From the cell containing the given text, extract its center point as (X, Y) coordinate. 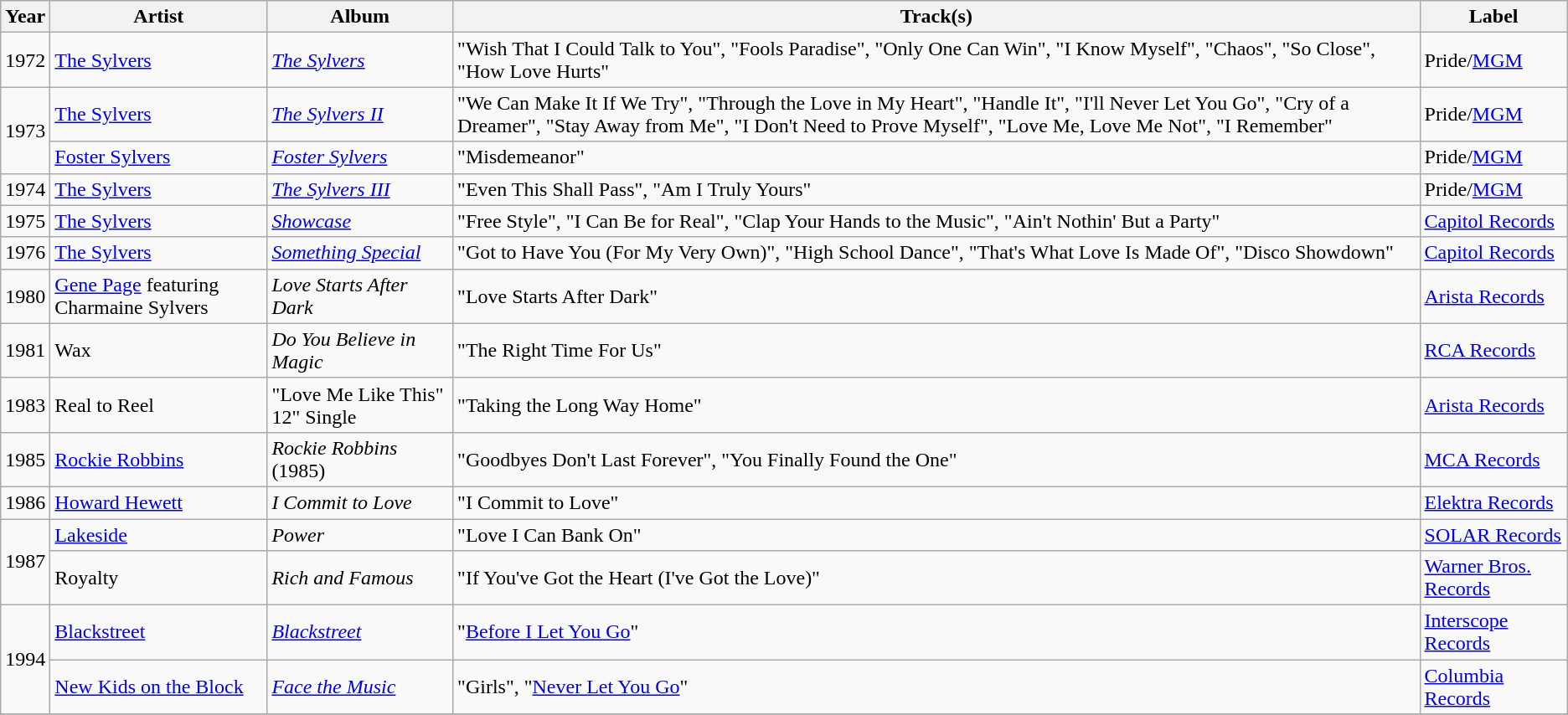
1981 (25, 350)
"Girls", "Never Let You Go" (936, 687)
"Before I Let You Go" (936, 633)
Interscope Records (1493, 633)
SOLAR Records (1493, 535)
RCA Records (1493, 350)
1980 (25, 296)
I Commit to Love (360, 502)
1973 (25, 131)
Face the Music (360, 687)
The Sylvers II (360, 114)
"If You've Got the Heart (I've Got the Love)" (936, 578)
"Taking the Long Way Home" (936, 405)
"The Right Time For Us" (936, 350)
"Got to Have You (For My Very Own)", "High School Dance", "That's What Love Is Made Of", "Disco Showdown" (936, 253)
Artist (159, 17)
New Kids on the Block (159, 687)
MCA Records (1493, 459)
1976 (25, 253)
1983 (25, 405)
"I Commit to Love" (936, 502)
1975 (25, 221)
"Free Style", "I Can Be for Real", "Clap Your Hands to the Music", "Ain't Nothin' But a Party" (936, 221)
Do You Believe in Magic (360, 350)
"Even This Shall Pass", "Am I Truly Yours" (936, 189)
Year (25, 17)
1985 (25, 459)
Warner Bros. Records (1493, 578)
1987 (25, 563)
"Wish That I Could Talk to You", "Fools Paradise", "Only One Can Win", "I Know Myself", "Chaos", "So Close", "How Love Hurts" (936, 60)
Rich and Famous (360, 578)
Columbia Records (1493, 687)
Something Special (360, 253)
Power (360, 535)
1972 (25, 60)
Elektra Records (1493, 502)
Love Starts After Dark (360, 296)
Album (360, 17)
Royalty (159, 578)
"Goodbyes Don't Last Forever", "You Finally Found the One" (936, 459)
Showcase (360, 221)
"Love Me Like This" 12" Single (360, 405)
Gene Page featuring Charmaine Sylvers (159, 296)
1994 (25, 660)
"Love Starts After Dark" (936, 296)
The Sylvers III (360, 189)
Wax (159, 350)
"Misdemeanor" (936, 157)
1986 (25, 502)
Lakeside (159, 535)
Rockie Robbins (1985) (360, 459)
1974 (25, 189)
Rockie Robbins (159, 459)
Track(s) (936, 17)
Howard Hewett (159, 502)
Real to Reel (159, 405)
Label (1493, 17)
"Love I Can Bank On" (936, 535)
